Extract the [x, y] coordinate from the center of the cell holding the provided text.  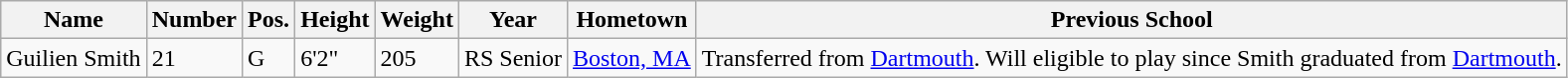
6'2" [335, 58]
Transferred from Dartmouth. Will eligible to play since Smith graduated from Dartmouth. [1132, 58]
Weight [417, 20]
21 [194, 58]
Pos. [268, 20]
Number [194, 20]
Year [513, 20]
205 [417, 58]
Boston, MA [631, 58]
Guilien Smith [74, 58]
Height [335, 20]
Name [74, 20]
Hometown [631, 20]
G [268, 58]
Previous School [1132, 20]
RS Senior [513, 58]
